Identify which cell holds the provided text, then report its [X, Y] central coordinate. 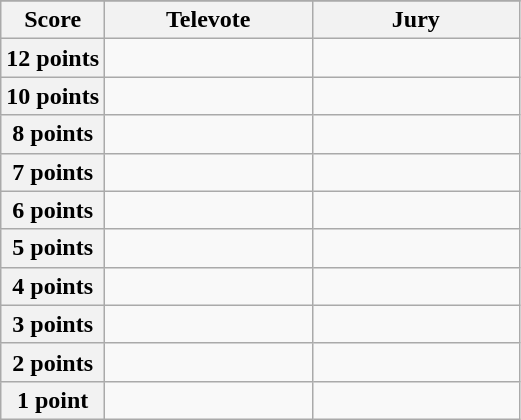
1 point [53, 400]
5 points [53, 248]
2 points [53, 362]
6 points [53, 210]
Televote [209, 20]
8 points [53, 134]
12 points [53, 58]
7 points [53, 172]
3 points [53, 324]
4 points [53, 286]
Score [53, 20]
Jury [416, 20]
10 points [53, 96]
